Return the (x, y) coordinate for the center point of the cell that contains the specified text.  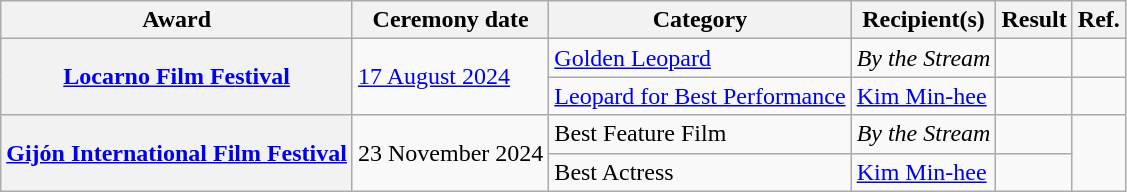
Leopard for Best Performance (700, 96)
Ceremony date (450, 20)
Best Actress (700, 172)
Category (700, 20)
Gijón International Film Festival (177, 153)
Award (177, 20)
Recipient(s) (924, 20)
Locarno Film Festival (177, 77)
Ref. (1098, 20)
23 November 2024 (450, 153)
Best Feature Film (700, 134)
Golden Leopard (700, 58)
17 August 2024 (450, 77)
Result (1034, 20)
